Extract the [X, Y] coordinate from the center of the cell holding the provided text.  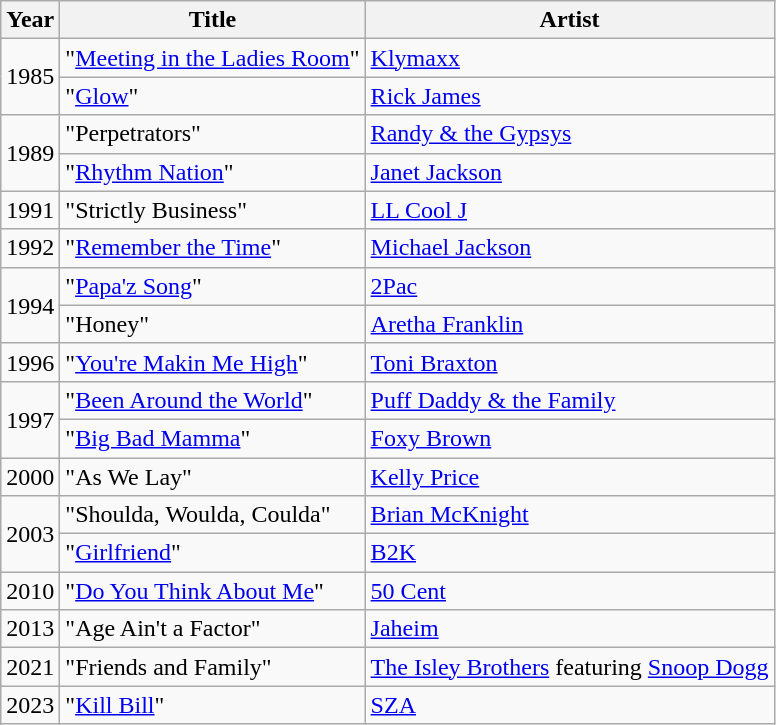
Jaheim [570, 629]
Puff Daddy & the Family [570, 400]
"Papa'z Song" [212, 286]
2010 [30, 591]
"Perpetrators" [212, 134]
50 Cent [570, 591]
2021 [30, 667]
2013 [30, 629]
"You're Makin Me High" [212, 362]
2023 [30, 705]
Aretha Franklin [570, 324]
2000 [30, 477]
Michael Jackson [570, 248]
1996 [30, 362]
"Meeting in the Ladies Room" [212, 58]
2Pac [570, 286]
"Big Bad Mamma" [212, 438]
"Remember the Time" [212, 248]
LL Cool J [570, 210]
"Shoulda, Woulda, Coulda" [212, 515]
Randy & the Gypsys [570, 134]
1989 [30, 153]
Rick James [570, 96]
1997 [30, 419]
"Friends and Family" [212, 667]
Title [212, 20]
Toni Braxton [570, 362]
2003 [30, 534]
"Glow" [212, 96]
1991 [30, 210]
SZA [570, 705]
"Been Around the World" [212, 400]
Artist [570, 20]
"Strictly Business" [212, 210]
Year [30, 20]
"Age Ain't a Factor" [212, 629]
"As We Lay" [212, 477]
1992 [30, 248]
B2K [570, 553]
"Honey" [212, 324]
"Girlfriend" [212, 553]
"Kill Bill" [212, 705]
"Do You Think About Me" [212, 591]
Brian McKnight [570, 515]
Kelly Price [570, 477]
1994 [30, 305]
Klymaxx [570, 58]
Janet Jackson [570, 172]
1985 [30, 77]
Foxy Brown [570, 438]
The Isley Brothers featuring Snoop Dogg [570, 667]
"Rhythm Nation" [212, 172]
